Output the (X, Y) coordinate of the center of the cell containing the given text.  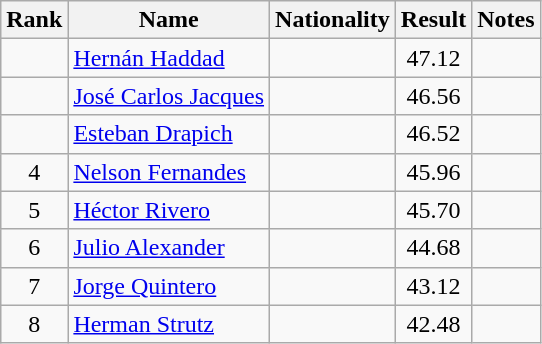
Nationality (333, 20)
Jorge Quintero (169, 286)
Nelson Fernandes (169, 172)
46.52 (433, 134)
45.96 (433, 172)
Esteban Drapich (169, 134)
Notes (506, 20)
6 (34, 248)
Result (433, 20)
Name (169, 20)
Hernán Haddad (169, 58)
Julio Alexander (169, 248)
Herman Strutz (169, 324)
8 (34, 324)
43.12 (433, 286)
5 (34, 210)
Rank (34, 20)
44.68 (433, 248)
42.48 (433, 324)
47.12 (433, 58)
46.56 (433, 96)
7 (34, 286)
Héctor Rivero (169, 210)
45.70 (433, 210)
4 (34, 172)
José Carlos Jacques (169, 96)
